Extract the (X, Y) coordinate from the center of the cell holding the provided text.  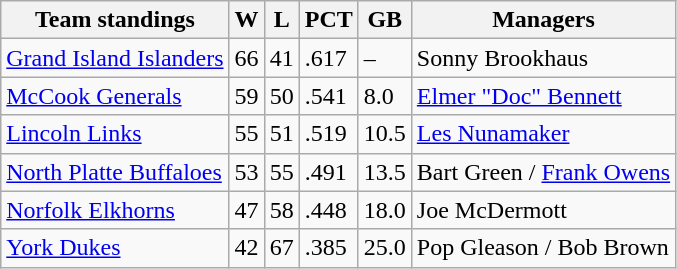
18.0 (384, 210)
.491 (328, 172)
8.0 (384, 96)
10.5 (384, 134)
McCook Generals (115, 96)
47 (246, 210)
– (384, 58)
59 (246, 96)
Bart Green / Frank Owens (543, 172)
Norfolk Elkhorns (115, 210)
25.0 (384, 248)
Lincoln Links (115, 134)
.617 (328, 58)
PCT (328, 20)
.385 (328, 248)
.519 (328, 134)
Les Nunamaker (543, 134)
41 (282, 58)
Grand Island Islanders (115, 58)
58 (282, 210)
51 (282, 134)
53 (246, 172)
42 (246, 248)
.541 (328, 96)
Managers (543, 20)
Pop Gleason / Bob Brown (543, 248)
Team standings (115, 20)
.448 (328, 210)
York Dukes (115, 248)
North Platte Buffaloes (115, 172)
50 (282, 96)
66 (246, 58)
Elmer "Doc" Bennett (543, 96)
L (282, 20)
Joe McDermott (543, 210)
67 (282, 248)
Sonny Brookhaus (543, 58)
GB (384, 20)
W (246, 20)
13.5 (384, 172)
